Detect which cell encompasses the target text, then output its [X, Y] center coordinate. 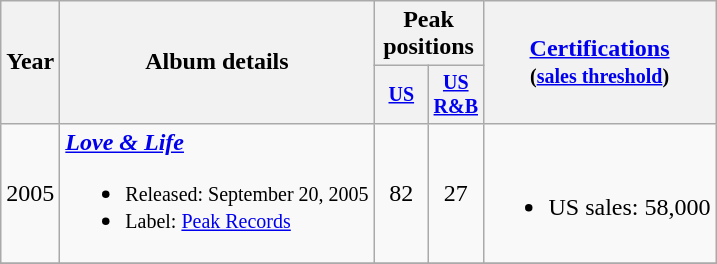
US [401, 94]
27 [456, 193]
Love & LifeReleased: September 20, 2005Label: Peak Records [217, 193]
Album details [217, 62]
Peak positions [428, 34]
US sales: 58,000 [600, 193]
USR&B [456, 94]
Year [30, 62]
Certifications(sales threshold) [600, 62]
82 [401, 193]
2005 [30, 193]
